For the text-containing cell, return its midpoint in [x, y] coordinate format. 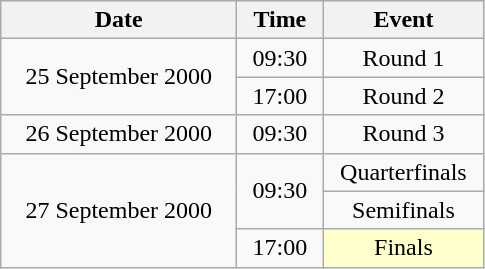
Time [280, 20]
27 September 2000 [119, 210]
Round 1 [404, 58]
Date [119, 20]
Event [404, 20]
Semifinals [404, 210]
Quarterfinals [404, 172]
Finals [404, 248]
Round 2 [404, 96]
Round 3 [404, 134]
26 September 2000 [119, 134]
25 September 2000 [119, 77]
